Detect which cell encompasses the target text, then output its (x, y) center coordinate. 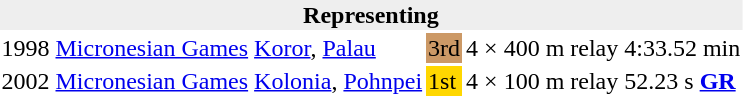
4 × 100 m relay (542, 81)
4:33.52 min (682, 48)
2002 (26, 81)
Kolonia, Pohnpei (338, 81)
Representing (371, 15)
1998 (26, 48)
1st (444, 81)
52.23 s GR (682, 81)
4 × 400 m relay (542, 48)
Koror, Palau (338, 48)
3rd (444, 48)
